Search for the cell housing the specified text and yield its [x, y] center coordinate. 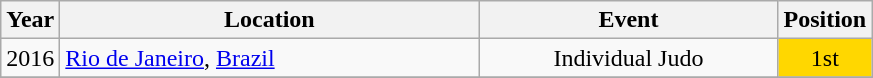
Position [825, 20]
Location [270, 20]
Event [628, 20]
Rio de Janeiro, Brazil [270, 58]
1st [825, 58]
2016 [30, 58]
Year [30, 20]
Individual Judo [628, 58]
